Extract the [x, y] coordinate from the center of the cell holding the provided text.  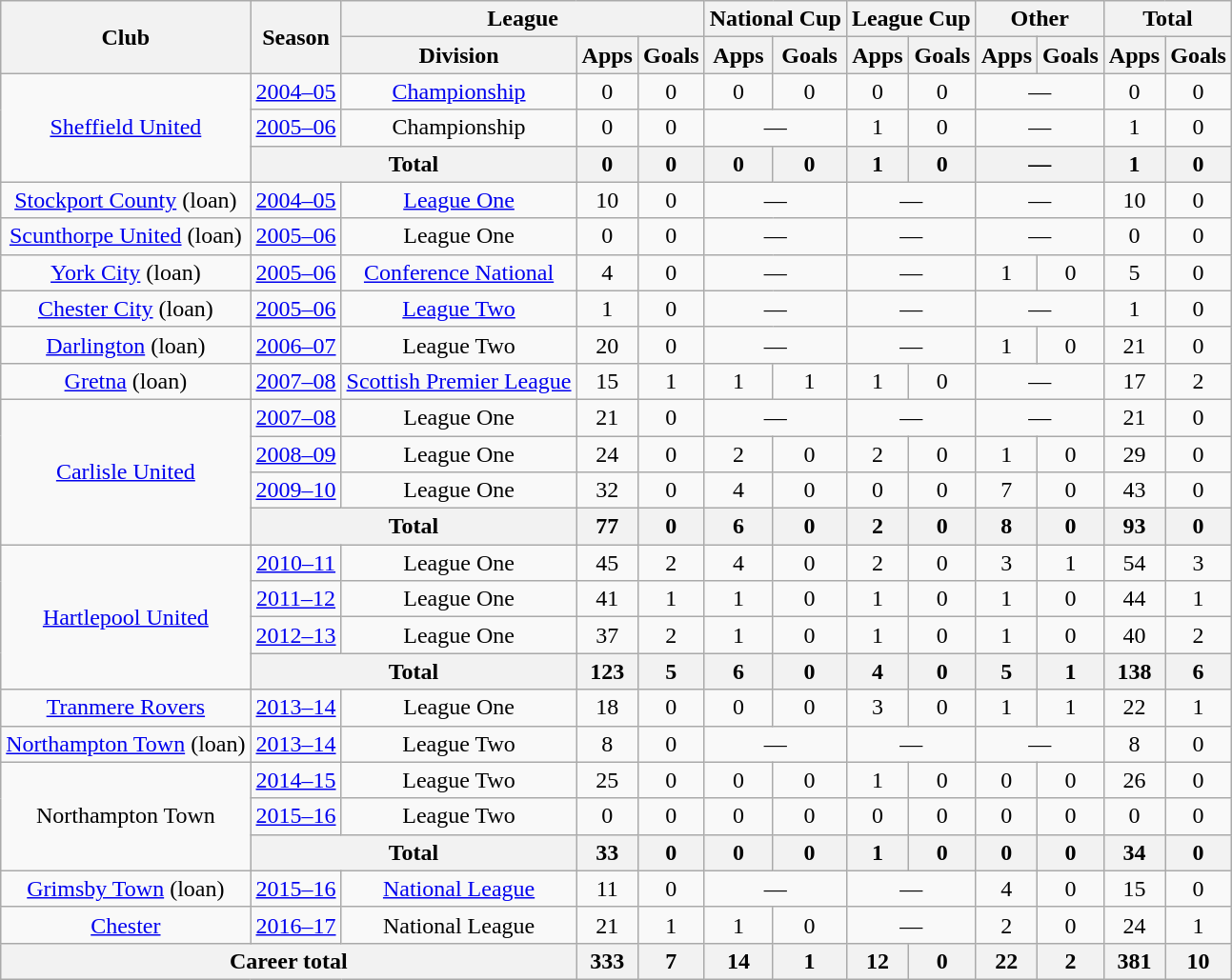
Tranmere Rovers [126, 708]
123 [607, 671]
29 [1134, 454]
League [522, 19]
Club [126, 37]
37 [607, 635]
54 [1134, 563]
18 [607, 708]
333 [607, 961]
Chester City (loan) [126, 309]
Chester [126, 925]
Stockport County (loan) [126, 200]
44 [1134, 599]
2006–07 [295, 345]
Sheffield United [126, 128]
11 [607, 889]
2008–09 [295, 454]
2014–15 [295, 780]
Career total [289, 961]
Scottish Premier League [459, 381]
381 [1134, 961]
2009–10 [295, 490]
40 [1134, 635]
2010–11 [295, 563]
National Cup [776, 19]
14 [738, 961]
Gretna (loan) [126, 381]
Northampton Town (loan) [126, 744]
32 [607, 490]
Other [1040, 19]
77 [607, 527]
2011–12 [295, 599]
Season [295, 37]
2016–17 [295, 925]
45 [607, 563]
Carlisle United [126, 471]
Darlington (loan) [126, 345]
43 [1134, 490]
33 [607, 852]
Scunthorpe United (loan) [126, 236]
41 [607, 599]
Division [459, 55]
Grimsby Town (loan) [126, 889]
York City (loan) [126, 272]
93 [1134, 527]
138 [1134, 671]
Hartlepool United [126, 617]
25 [607, 780]
2012–13 [295, 635]
20 [607, 345]
26 [1134, 780]
12 [877, 961]
Conference National [459, 272]
Northampton Town [126, 816]
34 [1134, 852]
17 [1134, 381]
League Cup [911, 19]
